Scan for the cell matching the given text and deliver its (x, y) coordinate at center. 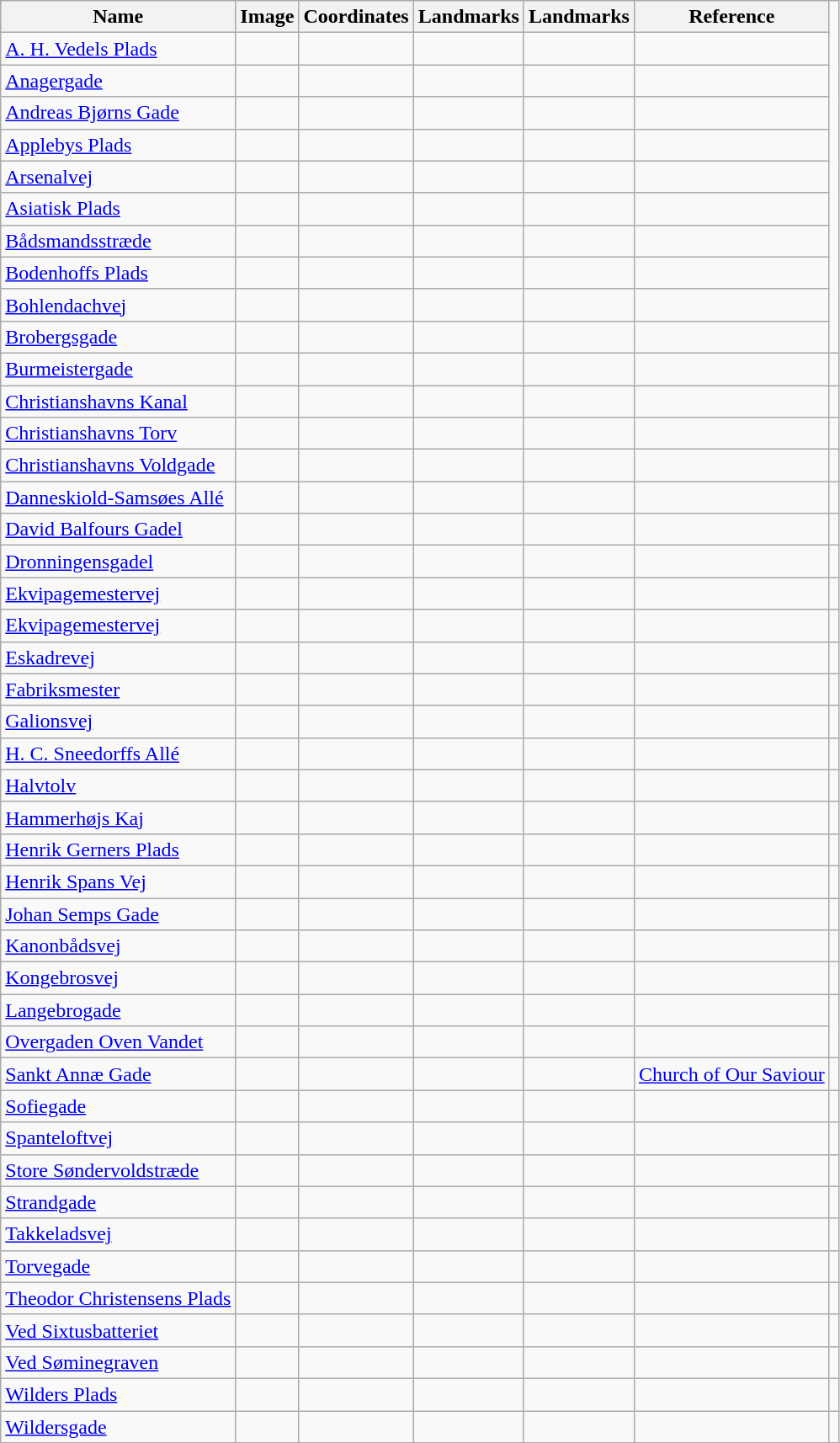
Christianshavns Voldgade (118, 466)
Langebrogade (118, 1010)
Sankt Annæ Gade (118, 1074)
Coordinates (356, 17)
Fabriksmester (118, 690)
A. H. Vedels Plads (118, 49)
Asiatisk Plads (118, 209)
Image (268, 17)
Church of Our Saviour (731, 1074)
Sofiegade (118, 1106)
Reference (731, 17)
Halvtolv (118, 785)
Store Søndervoldstræde (118, 1170)
Henrik Spans Vej (118, 881)
Name (118, 17)
Hammerhøjs Kaj (118, 817)
Burmeistergade (118, 369)
Bådsmandsstræde (118, 241)
Takkeladsvej (118, 1234)
Spanteloftvej (118, 1138)
Strandgade (118, 1202)
Applebys Plads (118, 145)
Brobergsgade (118, 337)
Overgaden Oven Vandet (118, 1042)
Galionsvej (118, 721)
Christianshavns Torv (118, 434)
Arsenalvej (118, 177)
Dronningensgadel (118, 562)
Henrik Gerners Plads (118, 849)
Andreas Bjørns Gade (118, 113)
Kongebrosvej (118, 978)
Ved Søminegraven (118, 1362)
Torvegade (118, 1266)
Kanonbådsvej (118, 946)
H. C. Sneedorffs Allé (118, 753)
Wildersgade (118, 1427)
Bodenhoffs Plads (118, 273)
Danneskiold-Samsøes Allé (118, 498)
Theodor Christensens Plads (118, 1298)
Wilders Plads (118, 1394)
Bohlendachvej (118, 305)
Ved Sixtusbatteriet (118, 1330)
Eskadrevej (118, 658)
Anagergade (118, 81)
Johan Semps Gade (118, 913)
Christianshavns Kanal (118, 402)
David Balfours Gadel (118, 530)
